Return [X, Y] of the center of cell containing provided text 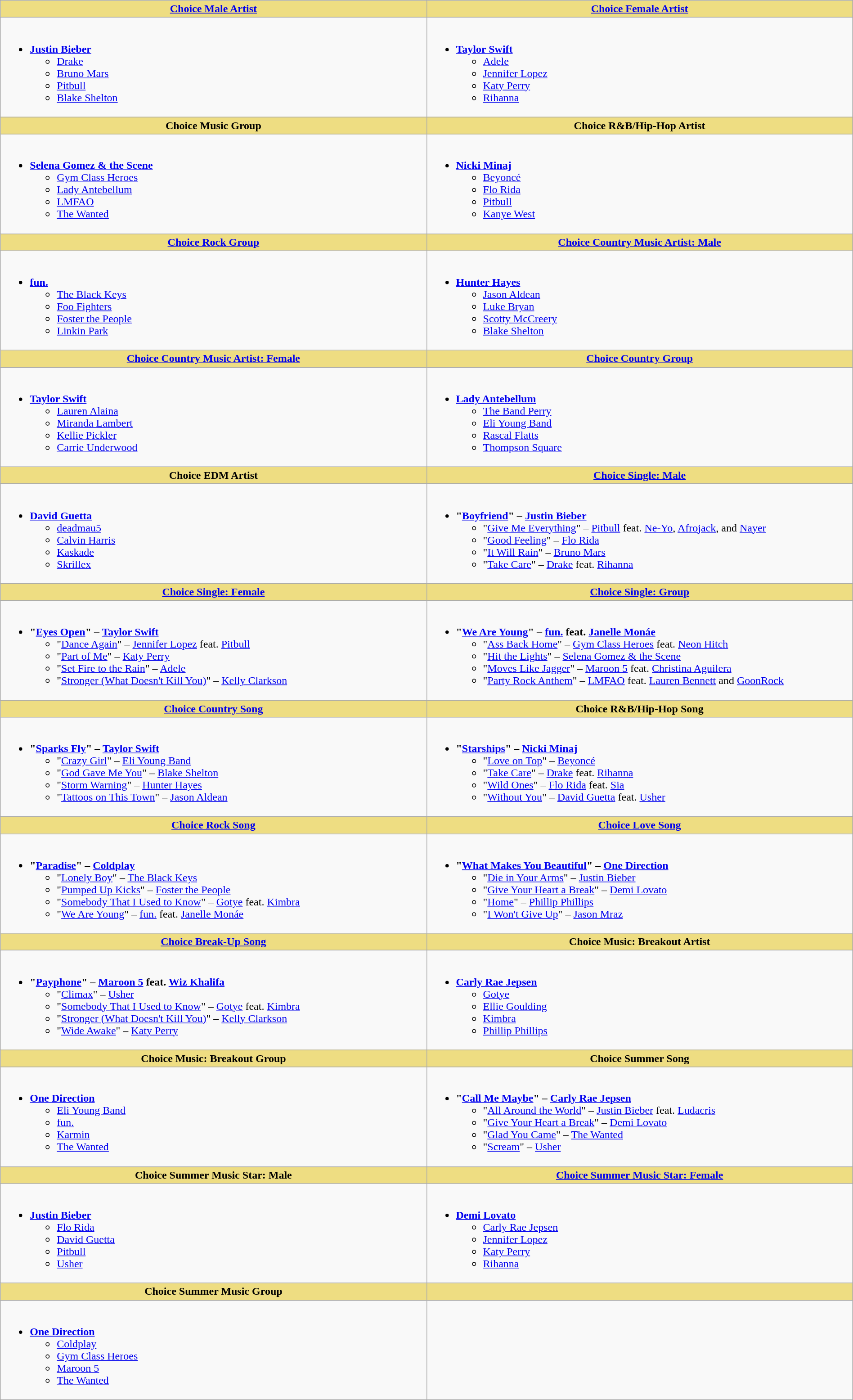
Choice Country Music Artist: Male [640, 242]
Selena Gomez & the SceneGym Class HeroesLady AntebellumLMFAOThe Wanted [213, 184]
Hunter HayesJason AldeanLuke BryanScotty McCreeryBlake Shelton [640, 301]
Choice R&B/Hip-Hop Song [640, 709]
Choice Single: Group [640, 592]
Choice Rock Group [213, 242]
Choice Music: Breakout Artist [640, 942]
Choice Country Group [640, 359]
David Guettadeadmau5Calvin HarrisKaskadeSkrillex [213, 534]
Choice Single: Male [640, 475]
Taylor SwiftAdeleJennifer LopezKaty PerryRihanna [640, 68]
Carly Rae JepsenGotyeEllie GouldingKimbraPhillip Phillips [640, 1000]
Choice Love Song [640, 825]
Choice Rock Song [213, 825]
One DirectionEli Young Bandfun.KarminThe Wanted [213, 1117]
Demi LovatoCarly Rae JepsenJennifer LopezKaty PerryRihanna [640, 1233]
Lady AntebellumThe Band PerryEli Young BandRascal FlattsThompson Square [640, 417]
Choice Music: Breakout Group [213, 1058]
fun.The Black KeysFoo FightersFoster the PeopleLinkin Park [213, 301]
Choice R&B/Hip-Hop Artist [640, 126]
Choice Summer Music Star: Male [213, 1175]
Choice Summer Music Star: Female [640, 1175]
Nicki MinajBeyoncéFlo RidaPitbullKanye West [640, 184]
Choice Music Group [213, 126]
Taylor SwiftLauren AlainaMiranda LambertKellie PicklerCarrie Underwood [213, 417]
Justin BieberFlo RidaDavid GuettaPitbullUsher [213, 1233]
Choice Break-Up Song [213, 942]
One DirectionColdplayGym Class HeroesMaroon 5The Wanted [213, 1350]
Choice Country Music Artist: Female [213, 359]
Choice Summer Song [640, 1058]
Choice Summer Music Group [213, 1292]
Justin BieberDrakeBruno MarsPitbullBlake Shelton [213, 68]
Choice Male Artist [213, 9]
Choice EDM Artist [213, 475]
Choice Country Song [213, 709]
Choice Single: Female [213, 592]
Choice Female Artist [640, 9]
